Find where the given text appears and provide that cell's center as [X, Y] coordinate. 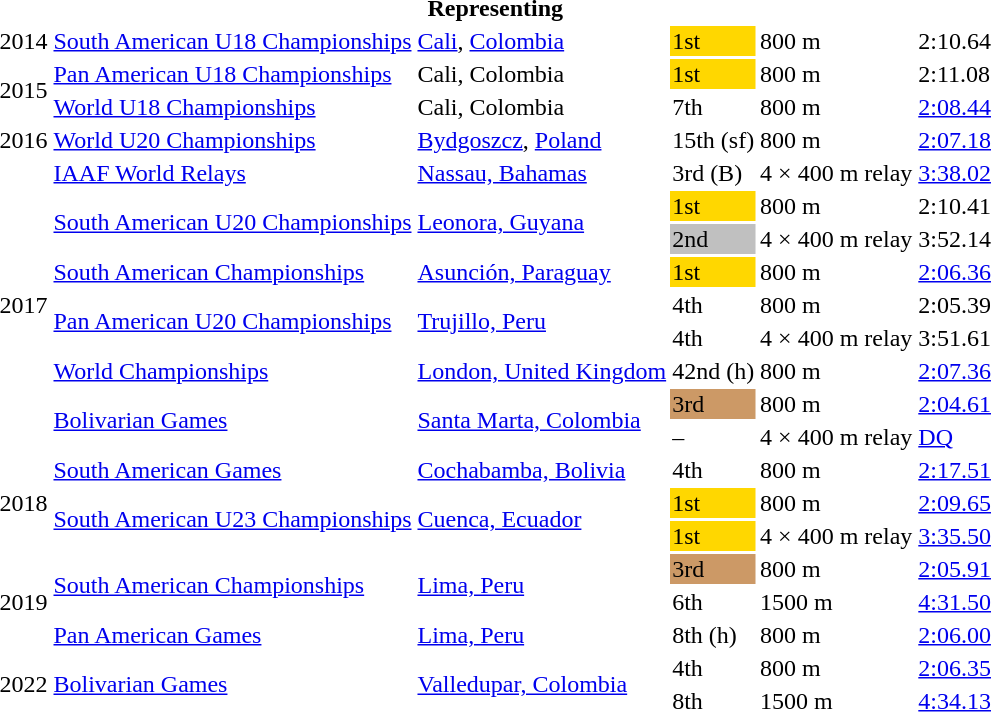
South American U18 Championships [232, 41]
South American Games [232, 470]
15th (sf) [714, 140]
World U20 Championships [232, 140]
Asunción, Paraguay [542, 272]
Pan American Games [232, 635]
3rd (B) [714, 173]
7th [714, 107]
Pan American U20 Championships [232, 322]
Leonora, Guyana [542, 222]
42nd (h) [714, 371]
IAAF World Relays [232, 173]
Nassau, Bahamas [542, 173]
6th [714, 602]
– [714, 437]
South American U20 Championships [232, 222]
Cochabamba, Bolivia [542, 470]
Pan American U18 Championships [232, 74]
London, United Kingdom [542, 371]
Trujillo, Peru [542, 322]
8th (h) [714, 635]
2nd [714, 239]
1500 m [836, 602]
World Championships [232, 371]
Bydgoszcz, Poland [542, 140]
Santa Marta, Colombia [542, 420]
Cuenca, Ecuador [542, 520]
World U18 Championships [232, 107]
Bolivarian Games [232, 420]
South American U23 Championships [232, 520]
